Return [x, y] of the center of cell containing provided text 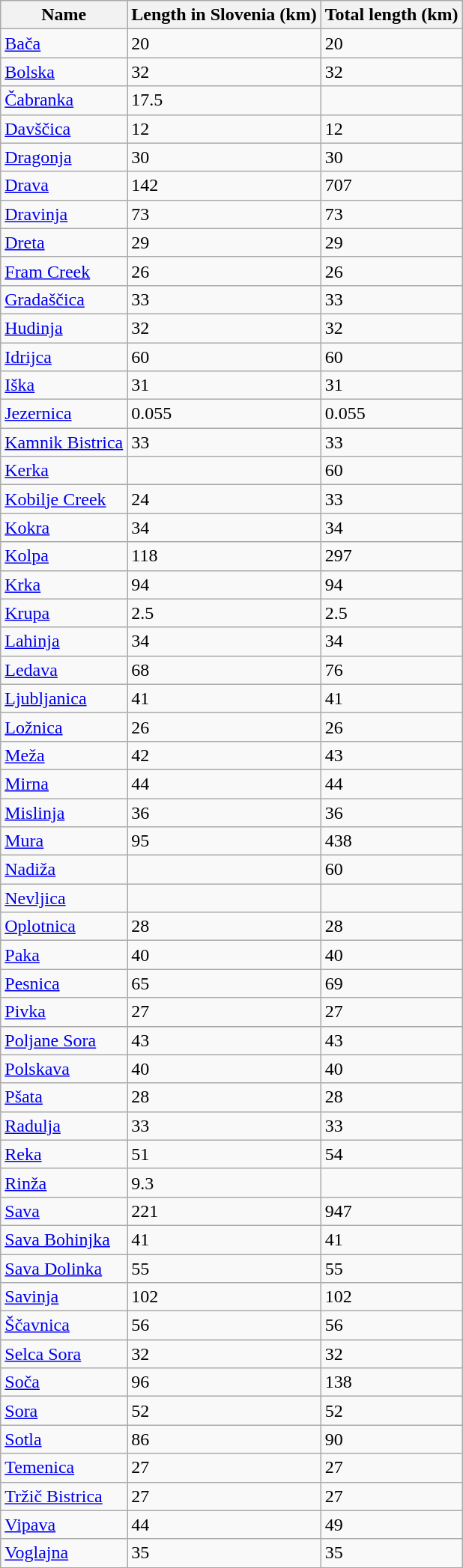
Sotla [64, 1439]
Iška [64, 385]
142 [224, 186]
68 [224, 670]
Kamnik Bistrica [64, 442]
Voglajna [64, 1553]
Pesnica [64, 983]
Nadiža [64, 870]
49 [391, 1525]
90 [391, 1439]
Dreta [64, 242]
76 [391, 670]
65 [224, 983]
438 [391, 841]
Sava Dolinka [64, 1269]
Davščica [64, 129]
Mirna [64, 784]
221 [224, 1211]
Krupa [64, 613]
69 [391, 983]
Jezernica [64, 414]
Polskava [64, 1069]
Oplotnica [64, 927]
Vipava [64, 1525]
Sora [64, 1411]
Temenica [64, 1468]
Pšata [64, 1097]
Hudinja [64, 328]
Mislinja [64, 812]
17.5 [224, 100]
Poljane Sora [64, 1040]
Selca Sora [64, 1354]
Kobilje Creek [64, 499]
Radulja [64, 1126]
118 [224, 556]
42 [224, 755]
947 [391, 1211]
Ložnica [64, 727]
Dravinja [64, 214]
Meža [64, 755]
297 [391, 556]
Tržič Bistrica [64, 1496]
Kolpa [64, 556]
51 [224, 1154]
Drava [64, 186]
24 [224, 499]
138 [391, 1382]
Bolska [64, 72]
96 [224, 1382]
Paka [64, 955]
Savinja [64, 1297]
Length in Slovenia (km) [224, 15]
707 [391, 186]
Pivka [64, 1012]
Ljubljanica [64, 698]
Soča [64, 1382]
Mura [64, 841]
Kerka [64, 471]
Kokra [64, 528]
Bača [64, 43]
Rinža [64, 1183]
Ščavnica [64, 1326]
Total length (km) [391, 15]
Lahinja [64, 641]
Fram Creek [64, 271]
Reka [64, 1154]
Čabranka [64, 100]
Dragonja [64, 157]
Nevljica [64, 898]
54 [391, 1154]
Name [64, 15]
Ledava [64, 670]
Idrijca [64, 357]
Krka [64, 585]
9.3 [224, 1183]
86 [224, 1439]
Gradaščica [64, 299]
95 [224, 841]
Sava [64, 1211]
Sava Bohinjka [64, 1239]
